Scan for the cell matching the given text and deliver its [X, Y] coordinate at center. 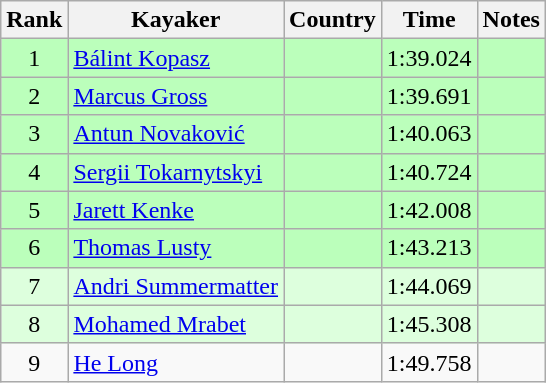
4 [34, 172]
1:45.308 [429, 324]
7 [34, 286]
Rank [34, 20]
Jarett Kenke [176, 210]
2 [34, 96]
1:39.024 [429, 58]
Sergii Tokarnytskyi [176, 172]
Andri Summermatter [176, 286]
5 [34, 210]
1:49.758 [429, 362]
He Long [176, 362]
Notes [511, 20]
9 [34, 362]
Antun Novaković [176, 134]
6 [34, 248]
Country [333, 20]
Mohamed Mrabet [176, 324]
8 [34, 324]
Time [429, 20]
Kayaker [176, 20]
1 [34, 58]
Bálint Kopasz [176, 58]
Thomas Lusty [176, 248]
1:40.063 [429, 134]
Marcus Gross [176, 96]
1:39.691 [429, 96]
1:43.213 [429, 248]
1:42.008 [429, 210]
1:44.069 [429, 286]
1:40.724 [429, 172]
3 [34, 134]
